Extract the [x, y] coordinate from the center of the cell holding the provided text.  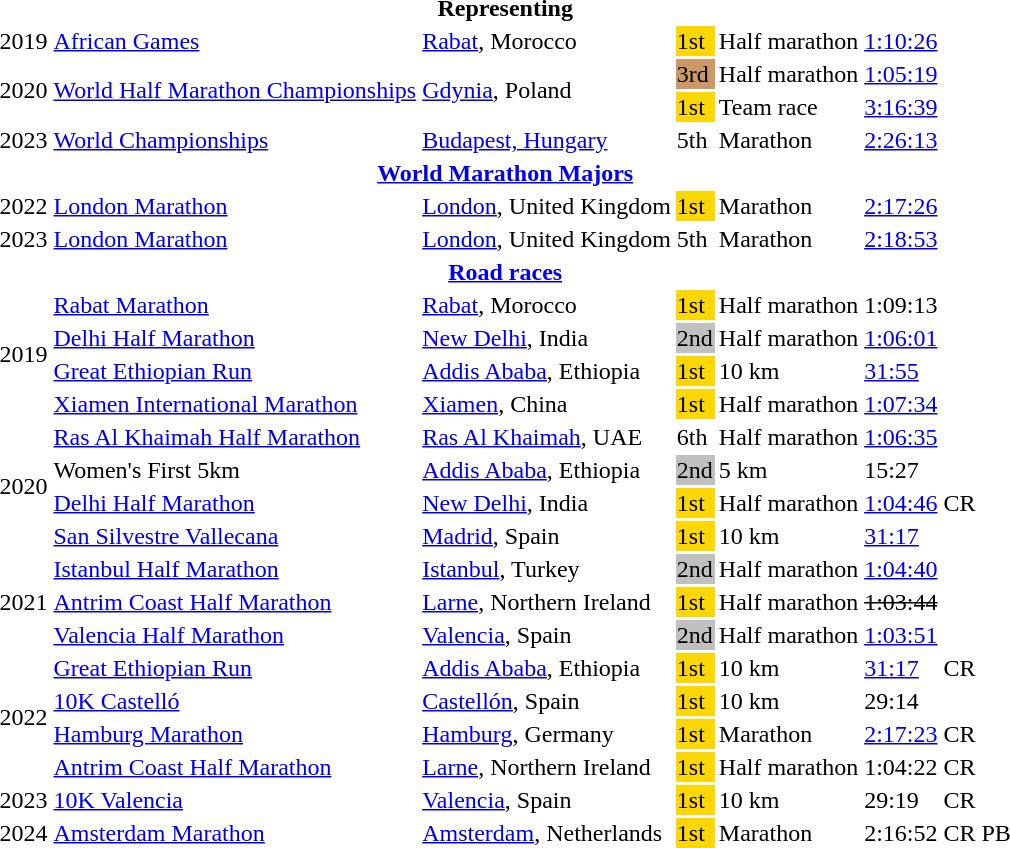
2:17:23 [901, 734]
10K Castelló [235, 701]
Amsterdam, Netherlands [547, 833]
San Silvestre Vallecana [235, 536]
1:04:22 [901, 767]
1:10:26 [901, 41]
Istanbul, Turkey [547, 569]
Castellón, Spain [547, 701]
31:55 [901, 371]
1:07:34 [901, 404]
Amsterdam Marathon [235, 833]
World Half Marathon Championships [235, 90]
Women's First 5km [235, 470]
1:06:01 [901, 338]
1:09:13 [901, 305]
6th [694, 437]
Hamburg Marathon [235, 734]
5 km [788, 470]
1:06:35 [901, 437]
1:04:40 [901, 569]
African Games [235, 41]
1:04:46 [901, 503]
Rabat Marathon [235, 305]
Gdynia, Poland [547, 90]
3:16:39 [901, 107]
1:03:51 [901, 635]
3rd [694, 74]
World Championships [235, 140]
Xiamen, China [547, 404]
Madrid, Spain [547, 536]
Valencia Half Marathon [235, 635]
1:03:44 [901, 602]
Hamburg, Germany [547, 734]
1:05:19 [901, 74]
15:27 [901, 470]
Ras Al Khaimah, UAE [547, 437]
2:17:26 [901, 206]
29:14 [901, 701]
Istanbul Half Marathon [235, 569]
Team race [788, 107]
Xiamen International Marathon [235, 404]
2:18:53 [901, 239]
10K Valencia [235, 800]
2:16:52 [901, 833]
Ras Al Khaimah Half Marathon [235, 437]
2:26:13 [901, 140]
29:19 [901, 800]
Budapest, Hungary [547, 140]
